Determine the (X, Y) coordinate at the center of the cell enclosing the given text.  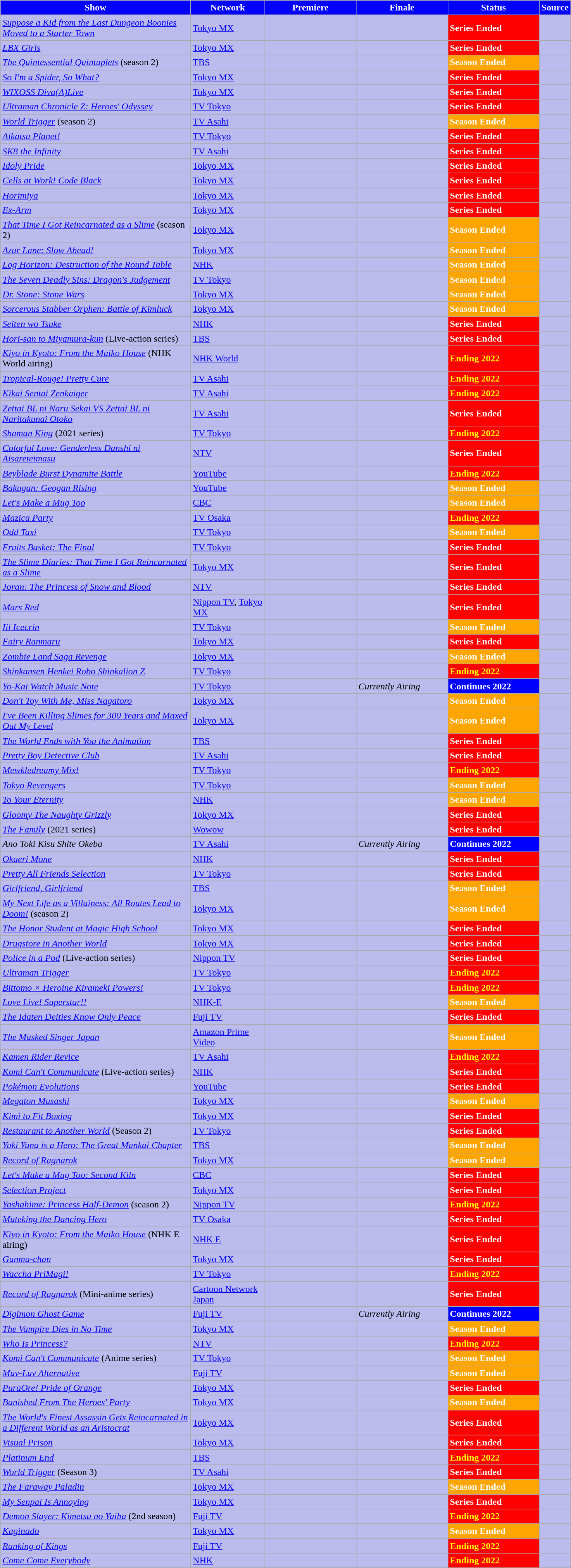
Yuki Yuna is a Hero: The Great Mankai Chapter (95, 1145)
So I'm a Spider, So What? (95, 77)
World Trigger (season 2) (95, 121)
Azur Lane: Slow Ahead! (95, 250)
Visual Prison (95, 1442)
Komi Can't Communicate (Live-action series) (95, 1072)
Network (228, 8)
Drugstore in Another World (95, 943)
Cartoon Network Japan (228, 1294)
Digimon Ghost Game (95, 1314)
I've Been Killing Slimes for 300 Years and Maxed Out My Level (95, 720)
Sorcerous Stabber Orphen: Battle of Kimluck (95, 309)
NHK E (228, 1239)
Status (493, 8)
Don't Toy With Me, Miss Nagatoro (95, 701)
Fairy Ranmaru (95, 642)
My Senpai Is Annoying (95, 1502)
LBX Girls (95, 48)
Pokémon Evolutions (95, 1086)
Kamen Rider Revice (95, 1057)
Tokyo Revengers (95, 785)
Hori-san to Miyamura-kun (Live-action series) (95, 338)
Shinkansen Henkei Robo Shinkalion Z (95, 671)
Gunma-chan (95, 1259)
Who Is Princess? (95, 1344)
Police in a Pod (Live-action series) (95, 958)
Iii Icecrin (95, 627)
The Honor Student at Magic High School (95, 928)
That Time I Got Reincarnated as a Slime (season 2) (95, 230)
Mewkledreamy Mix! (95, 770)
Kaginado (95, 1531)
Joran: The Princess of Snow and Blood (95, 587)
Banished From The Heroes' Party (95, 1402)
Love Live! Superstar!! (95, 1002)
Gloomy The Naughty Grizzly (95, 815)
Record of Ragnarok (95, 1160)
Tropical-Rouge! Pretty Cure (95, 378)
Fruits Basket: The Final (95, 547)
Record of Ragnarok (Mini-anime series) (95, 1294)
The Faraway Paladin (95, 1487)
The Vampire Dies in No Time (95, 1329)
Zombie Land Saga Revenge (95, 656)
Waccha PriMagi! (95, 1274)
Wowow (228, 829)
Log Horizon: Destruction of the Round Table (95, 265)
The Family (2021 series) (95, 829)
Yashahime: Princess Half-Demon (season 2) (95, 1204)
Shaman King (2021 series) (95, 433)
Suppose a Kid from the Last Dungeon Boonies Moved to a Starter Town (95, 28)
NHK-E (228, 1002)
Source (555, 8)
Mazica Party (95, 518)
Komi Can't Communicate (Anime series) (95, 1358)
Nippon TV, Tokyo MX (228, 607)
Bakugan: Geogan Rising (95, 488)
Idoly Pride (95, 166)
Let's Make a Mug Too (95, 503)
Odd Taxi (95, 532)
Ultraman Trigger (95, 972)
Kimi to Fit Boxing (95, 1116)
The World's Finest Assassin Gets Reincarnated in a Different World as an Aristocrat (95, 1422)
Okaeri Mone (95, 859)
Ex-Arm (95, 210)
Ultraman Chronicle Z: Heroes' Odyssey (95, 107)
WIXOSS Diva(A)Live (95, 92)
The Masked Singer Japan (95, 1037)
Let's Make a Mug Too: Second Kiln (95, 1175)
To Your Eternity (95, 800)
Ranking of Kings (95, 1546)
Restaurant to Another World (Season 2) (95, 1131)
Kiyo in Kyoto: From the Maiko House (NHK World airing) (95, 358)
Pretty All Friends Selection (95, 874)
Demon Slayer: Kimetsu no Yaiba (2nd season) (95, 1516)
Amazon Prime Video (228, 1037)
Seiten wo Tsuke (95, 324)
Ano Toki Kisu Shite Okeba (95, 844)
Muv-Luv Alternative (95, 1373)
Girlfriend, Girlfriend (95, 888)
NHK World (228, 358)
Pretty Boy Detective Club (95, 756)
Beyblade Burst Dynamite Battle (95, 473)
PuraOre! Pride of Orange (95, 1388)
Colorful Love: Genderless Danshi ni Aisareteimasu (95, 453)
Horimiya (95, 195)
SK8 the Infinity (95, 151)
Show (95, 8)
Finale (402, 8)
Kikai Sentai Zenkaiger (95, 393)
Come Come Everybody (95, 1561)
The Idaten Deities Know Only Peace (95, 1017)
My Next Life as a Villainess: All Routes Lead to Doom! (season 2) (95, 908)
Megaton Musashi (95, 1101)
Zettai BL ni Naru Sekai VS Zettai BL ni Naritakunai Otoko (95, 413)
Muteking the Dancing Hero (95, 1219)
Yo-Kai Watch Music Note (95, 686)
Cells at Work! Code Black (95, 180)
World Trigger (Season 3) (95, 1472)
Dr. Stone: Stone Wars (95, 294)
The Seven Deadly Sins: Dragon's Judgement (95, 280)
The World Ends with You the Animation (95, 741)
Kiyo in Kyoto: From the Maiko House (NHK E airing) (95, 1239)
Bittomo × Heroine Kirameki Powers! (95, 988)
Premiere (311, 8)
Platinum End (95, 1457)
Aikatsu Planet! (95, 136)
The Quintessential Quintuplets (season 2) (95, 62)
Mars Red (95, 607)
The Slime Diaries: That Time I Got Reincarnated as a Slime (95, 567)
Selection Project (95, 1190)
